Find where the given text appears and provide that cell's center as [x, y] coordinate. 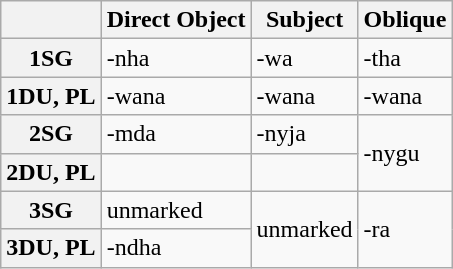
Subject [304, 20]
2SG [51, 134]
-tha [405, 58]
2DU, PL [51, 172]
Direct Object [176, 20]
1DU, PL [51, 96]
-ndha [176, 248]
Oblique [405, 20]
-ra [405, 229]
-nygu [405, 153]
1SG [51, 58]
-nha [176, 58]
-nyja [304, 134]
-mda [176, 134]
-wa [304, 58]
3SG [51, 210]
3DU, PL [51, 248]
